Find where the given text appears and provide that cell's center as [x, y] coordinate. 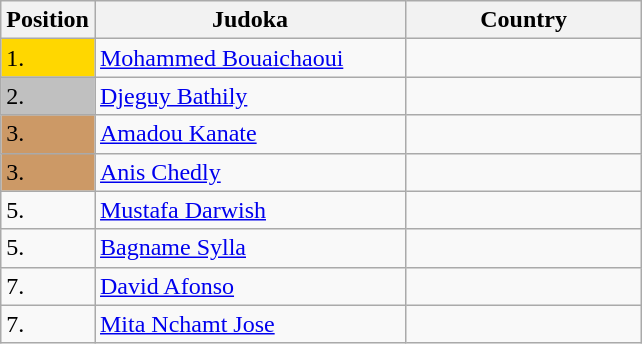
David Afonso [250, 286]
Mita Nchamt Jose [250, 324]
Country [524, 20]
Anis Chedly [250, 172]
Djeguy Bathily [250, 96]
1. [48, 58]
Bagname Sylla [250, 248]
Judoka [250, 20]
Mustafa Darwish [250, 210]
Mohammed Bouaichaoui [250, 58]
Amadou Kanate [250, 134]
Position [48, 20]
2. [48, 96]
